Find where the given text appears and provide that cell's center as [X, Y] coordinate. 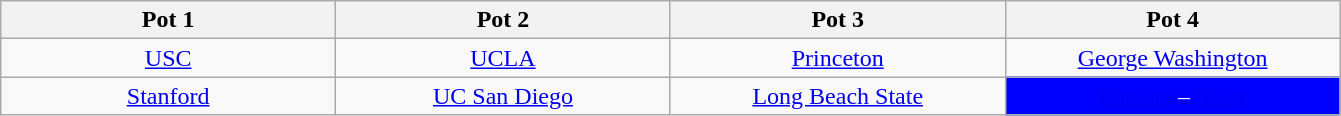
George Washington [1172, 58]
Pot 4 [1172, 20]
Pot 3 [838, 20]
Princeton [838, 58]
Stanford [168, 96]
Long Beach State [838, 96]
Pot 1 [168, 20]
Pot 2 [504, 20]
UCLA [504, 58]
UC San Diego [504, 96]
USC [168, 58]
Pomona–Pitzer [1172, 96]
